Output the (x, y) coordinate of the center of the cell containing the given text.  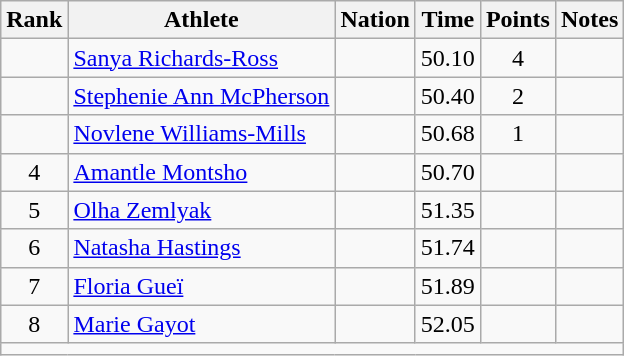
Stephenie Ann McPherson (202, 96)
50.40 (448, 96)
51.89 (448, 286)
Points (518, 20)
Amantle Montsho (202, 172)
50.70 (448, 172)
Olha Zemlyak (202, 210)
2 (518, 96)
50.10 (448, 58)
Nation (375, 20)
Time (448, 20)
7 (34, 286)
8 (34, 324)
Marie Gayot (202, 324)
Notes (589, 20)
Natasha Hastings (202, 248)
Novlene Williams-Mills (202, 134)
Rank (34, 20)
Sanya Richards-Ross (202, 58)
52.05 (448, 324)
51.74 (448, 248)
50.68 (448, 134)
Floria Gueï (202, 286)
5 (34, 210)
Athlete (202, 20)
1 (518, 134)
51.35 (448, 210)
6 (34, 248)
